From the cell containing the given text, extract its center point as [X, Y] coordinate. 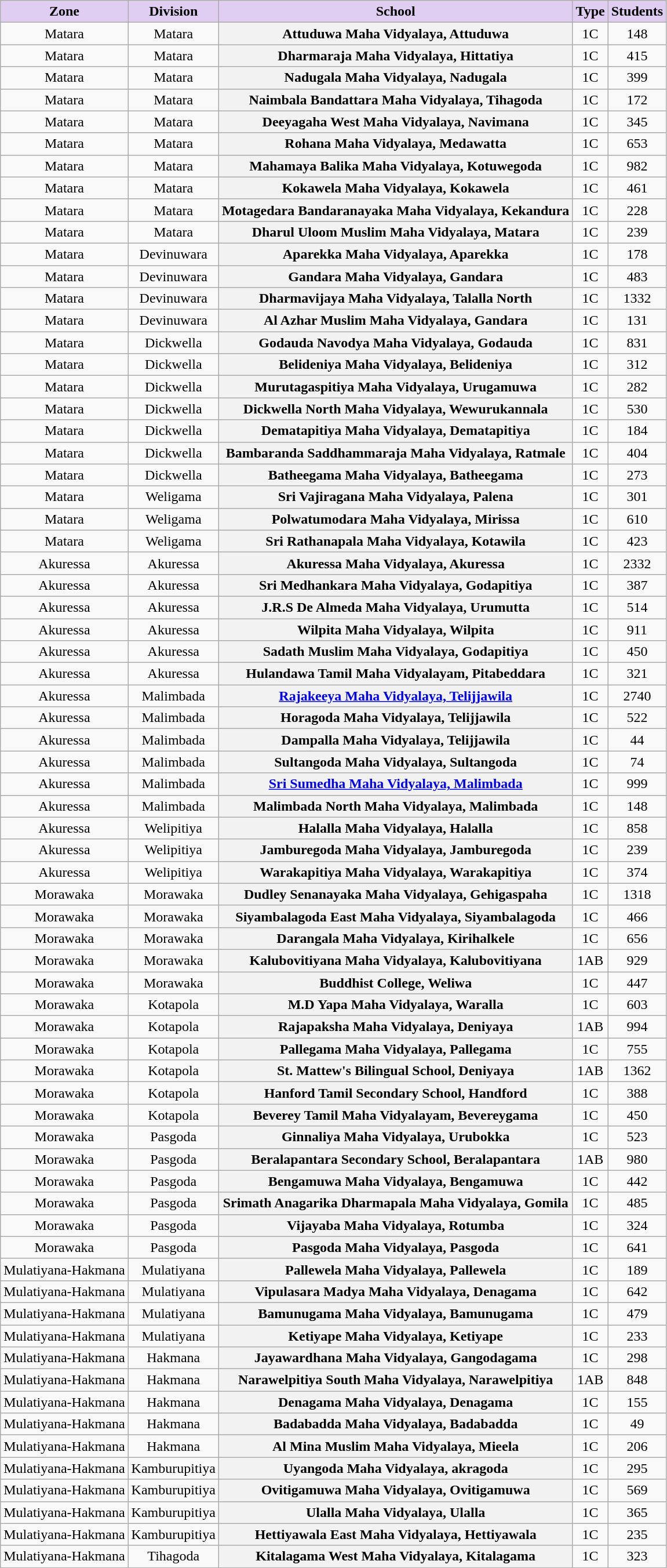
656 [637, 938]
Narawelpitiya South Maha Vidyalaya, Narawelpitiya [395, 1380]
Murutagaspitiya Maha Vidyalaya, Urugamuwa [395, 387]
522 [637, 718]
Dudley Senanayaka Maha Vidyalaya, Gehigaspaha [395, 894]
Jayawardhana Maha Vidyalaya, Gangodagama [395, 1358]
479 [637, 1313]
404 [637, 453]
Uyangoda Maha Vidyalaya, akragoda [395, 1468]
423 [637, 541]
235 [637, 1534]
Aparekka Maha Vidyalaya, Aparekka [395, 254]
Malimbada North Maha Vidyalaya, Malimbada [395, 806]
273 [637, 475]
Dampalla Maha Vidyalaya, Telijjawila [395, 740]
Sadath Muslim Maha Vidyalaya, Godapitiya [395, 652]
282 [637, 387]
St. Mattew's Bilingual School, Deniyaya [395, 1071]
Srimath Anagarika Dharmapala Maha Vidyalaya, Gomila [395, 1203]
Ulalla Maha Vidyalaya, Ulalla [395, 1512]
Pasgoda Maha Vidyalaya, Pasgoda [395, 1247]
641 [637, 1247]
345 [637, 122]
Al Azhar Muslim Maha Vidyalaya, Gandara [395, 321]
Tihagoda [173, 1556]
387 [637, 585]
Horagoda Maha Vidyalaya, Telijjawila [395, 718]
755 [637, 1049]
Siyambalagoda East Maha Vidyalaya, Siyambalagoda [395, 916]
388 [637, 1093]
Darangala Maha Vidyalaya, Kirihalkele [395, 938]
447 [637, 983]
Beverey Tamil Maha Vidyalayam, Bevereygama [395, 1115]
1362 [637, 1071]
Bamunugama Maha Vidyalaya, Bamunugama [395, 1313]
Type [590, 12]
999 [637, 784]
374 [637, 872]
312 [637, 365]
Hulandawa Tamil Maha Vidyalayam, Pitabeddara [395, 674]
Bengamuwa Maha Vidyalaya, Bengamuwa [395, 1181]
442 [637, 1181]
Vijayaba Maha Vidyalaya, Rotumba [395, 1225]
980 [637, 1159]
483 [637, 277]
Gandara Maha Vidyalaya, Gandara [395, 277]
Kalubovitiyana Maha Vidyalaya, Kalubovitiyana [395, 960]
2332 [637, 563]
J.R.S De Almeda Maha Vidyalaya, Urumutta [395, 607]
321 [637, 674]
831 [637, 343]
Halalla Maha Vidyalaya, Halalla [395, 828]
Dematapitiya Maha Vidyalaya, Dematapitiya [395, 431]
2740 [637, 696]
530 [637, 409]
Dickwella North Maha Vidyalaya, Wewurukannala [395, 409]
Bambaranda Saddhammaraja Maha Vidyalaya, Ratmale [395, 453]
172 [637, 100]
Ovitigamuwa Maha Vidyalaya, Ovitigamuwa [395, 1490]
610 [637, 519]
858 [637, 828]
301 [637, 497]
1318 [637, 894]
514 [637, 607]
Sri Rathanapala Maha Vidyalaya, Kotawila [395, 541]
848 [637, 1380]
Buddhist College, Weliwa [395, 983]
1332 [637, 299]
Rajapaksha Maha Vidyalaya, Deniyaya [395, 1027]
206 [637, 1446]
Dharul Uloom Muslim Maha Vidyalaya, Matara [395, 232]
982 [637, 166]
Motagedara Bandaranayaka Maha Vidyalaya, Kekandura [395, 210]
Mahamaya Balika Maha Vidyalaya, Kotuwegoda [395, 166]
M.D Yapa Maha Vidyalaya, Waralla [395, 1005]
155 [637, 1402]
Ketiyape Maha Vidyalaya, Ketiyape [395, 1335]
Division [173, 12]
Students [637, 12]
399 [637, 78]
653 [637, 144]
Pallegama Maha Vidyalaya, Pallegama [395, 1049]
Warakapitiya Maha Vidyalaya, Warakapitiya [395, 872]
Kokawela Maha Vidyalaya, Kokawela [395, 188]
Dharmavijaya Maha Vidyalaya, Talalla North [395, 299]
233 [637, 1335]
Kitalagama West Maha Vidyalaya, Kitalagama [395, 1556]
466 [637, 916]
Sri Medhankara Maha Vidyalaya, Godapitiya [395, 585]
Jamburegoda Maha Vidyalaya, Jamburegoda [395, 850]
994 [637, 1027]
131 [637, 321]
Beralapantara Secondary School, Beralapantara [395, 1159]
Polwatumodara Maha Vidyalaya, Mirissa [395, 519]
74 [637, 762]
Sultangoda Maha Vidyalaya, Sultangoda [395, 762]
49 [637, 1424]
Deeyagaha West Maha Vidyalaya, Navimana [395, 122]
Godauda Navodya Maha Vidyalaya, Godauda [395, 343]
569 [637, 1490]
Naimbala Bandattara Maha Vidyalaya, Tihagoda [395, 100]
Batheegama Maha Vidyalaya, Batheegama [395, 475]
Hettiyawala East Maha Vidyalaya, Hettiyawala [395, 1534]
Badabadda Maha Vidyalaya, Badabadda [395, 1424]
Wilpita Maha Vidyalaya, Wilpita [395, 629]
323 [637, 1556]
Denagama Maha Vidyalaya, Denagama [395, 1402]
Rohana Maha Vidyalaya, Medawatta [395, 144]
415 [637, 56]
Hanford Tamil Secondary School, Handford [395, 1093]
295 [637, 1468]
School [395, 12]
Nadugala Maha Vidyalaya, Nadugala [395, 78]
485 [637, 1203]
Sri Vajiragana Maha Vidyalaya, Palena [395, 497]
Rajakeeya Maha Vidyalaya, Telijjawila [395, 696]
Pallewela Maha Vidyalaya, Pallewela [395, 1269]
642 [637, 1291]
228 [637, 210]
461 [637, 188]
Ginnaliya Maha Vidyalaya, Urubokka [395, 1137]
44 [637, 740]
184 [637, 431]
Sri Sumedha Maha Vidyalaya, Malimbada [395, 784]
929 [637, 960]
Belideniya Maha Vidyalaya, Belideniya [395, 365]
Vipulasara Madya Maha Vidyalaya, Denagama [395, 1291]
603 [637, 1005]
324 [637, 1225]
Akuressa Maha Vidyalaya, Akuressa [395, 563]
189 [637, 1269]
Zone [64, 12]
178 [637, 254]
365 [637, 1512]
911 [637, 629]
523 [637, 1137]
Dharmaraja Maha Vidyalaya, Hittatiya [395, 56]
298 [637, 1358]
Attuduwa Maha Vidyalaya, Attuduwa [395, 34]
Al Mina Muslim Maha Vidyalaya, Mieela [395, 1446]
